Find where the given text appears and provide that cell's center as (X, Y) coordinate. 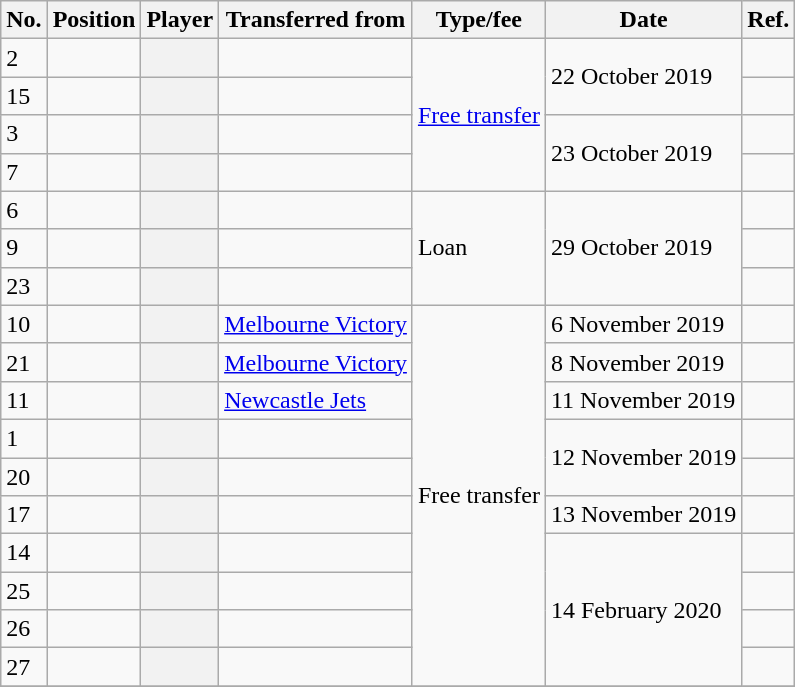
14 (24, 553)
29 October 2019 (643, 248)
23 (24, 286)
Position (94, 20)
1 (24, 438)
Type/fee (478, 20)
Ref. (768, 20)
13 November 2019 (643, 515)
3 (24, 134)
2 (24, 58)
20 (24, 477)
Date (643, 20)
6 November 2019 (643, 324)
9 (24, 248)
7 (24, 172)
21 (24, 362)
Transferred from (316, 20)
14 February 2020 (643, 610)
11 (24, 400)
11 November 2019 (643, 400)
17 (24, 515)
Newcastle Jets (316, 400)
22 October 2019 (643, 77)
Player (180, 20)
27 (24, 667)
8 November 2019 (643, 362)
10 (24, 324)
15 (24, 96)
26 (24, 629)
No. (24, 20)
25 (24, 591)
6 (24, 210)
12 November 2019 (643, 457)
Loan (478, 248)
23 October 2019 (643, 153)
